Capture the cell that displays the provided text and extract its (X, Y) central coordinate. 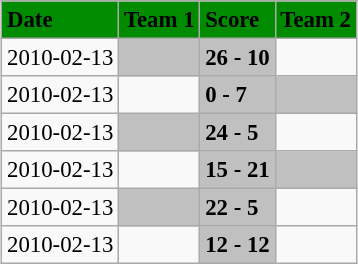
Date (60, 20)
26 - 10 (238, 57)
Team 1 (160, 20)
12 - 12 (238, 245)
22 - 5 (238, 208)
0 - 7 (238, 95)
Team 2 (316, 20)
15 - 21 (238, 170)
24 - 5 (238, 133)
Score (238, 20)
